Identify which cell holds the provided text, then report its (X, Y) central coordinate. 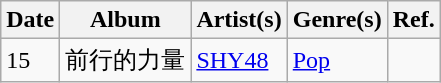
SHY48 (239, 60)
Album (126, 20)
Genre(s) (337, 20)
Ref. (414, 20)
Pop (337, 60)
前行的力量 (126, 60)
15 (30, 60)
Artist(s) (239, 20)
Date (30, 20)
